Output the [X, Y] coordinate of the center of the cell containing the given text.  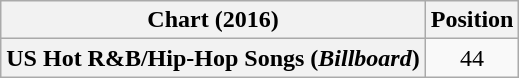
Position [472, 20]
Chart (2016) [213, 20]
44 [472, 58]
US Hot R&B/Hip-Hop Songs (Billboard) [213, 58]
